Pinpoint the cell where the given text exists, returning its (x, y) midpoint coordinate. 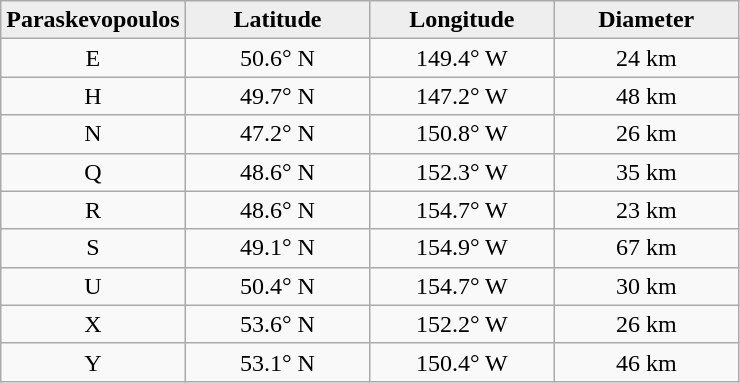
47.2° N (277, 134)
35 km (646, 172)
152.3° W (462, 172)
147.2° W (462, 96)
53.1° N (277, 362)
H (93, 96)
Longitude (462, 20)
Latitude (277, 20)
N (93, 134)
23 km (646, 210)
24 km (646, 58)
S (93, 248)
46 km (646, 362)
Y (93, 362)
150.8° W (462, 134)
X (93, 324)
E (93, 58)
49.7° N (277, 96)
50.6° N (277, 58)
152.2° W (462, 324)
Paraskevopoulos (93, 20)
150.4° W (462, 362)
53.6° N (277, 324)
149.4° W (462, 58)
Diameter (646, 20)
30 km (646, 286)
U (93, 286)
Q (93, 172)
49.1° N (277, 248)
48 km (646, 96)
R (93, 210)
154.9° W (462, 248)
50.4° N (277, 286)
67 km (646, 248)
